Search for the cell housing the specified text and yield its [x, y] center coordinate. 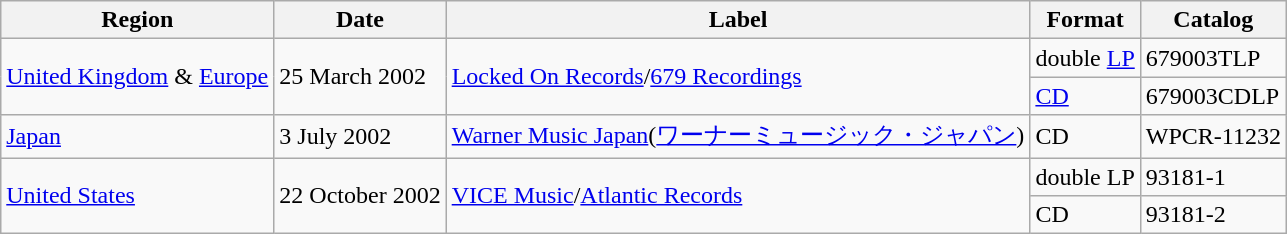
Date [360, 20]
United States [138, 196]
United Kingdom & Europe [138, 77]
WPCR-11232 [1213, 136]
25 March 2002 [360, 77]
93181-1 [1213, 177]
93181-2 [1213, 215]
Format [1085, 20]
Japan [138, 136]
Locked On Records/679 Recordings [738, 77]
22 October 2002 [360, 196]
679003CDLP [1213, 96]
3 July 2002 [360, 136]
Catalog [1213, 20]
VICE Music/Atlantic Records [738, 196]
679003TLP [1213, 58]
Warner Music Japan(ワーナーミュージック・ジャパン) [738, 136]
Region [138, 20]
Label [738, 20]
